Identify which cell holds the provided text, then report its [X, Y] central coordinate. 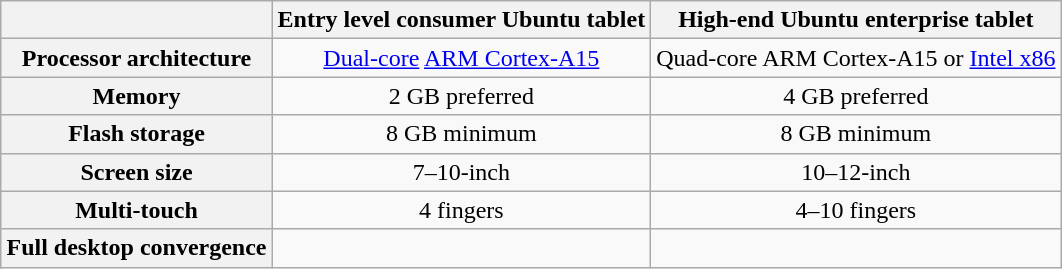
Processor architecture [136, 58]
4 GB preferred [856, 96]
2 GB preferred [462, 96]
Screen size [136, 172]
Entry level consumer Ubuntu tablet [462, 20]
High-end Ubuntu enterprise tablet [856, 20]
Multi-touch [136, 210]
4–10 fingers [856, 210]
Quad-core ARM Cortex-A15 or Intel x86 [856, 58]
Memory [136, 96]
10–12-inch [856, 172]
Flash storage [136, 134]
7–10-inch [462, 172]
Full desktop convergence [136, 248]
4 fingers [462, 210]
Dual-core ARM Cortex-A15 [462, 58]
